Find where the given text appears and provide that cell's center as (x, y) coordinate. 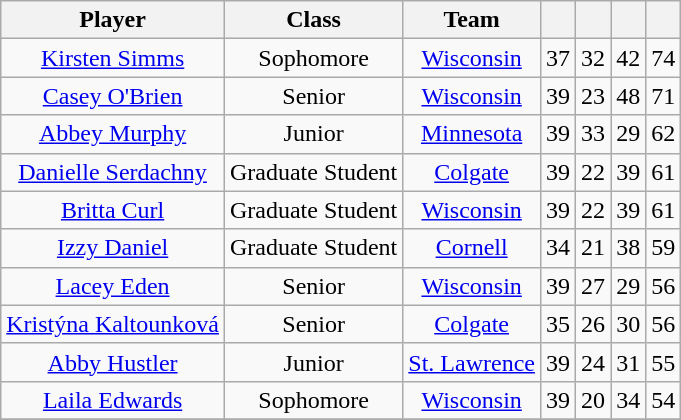
24 (594, 362)
30 (628, 324)
55 (664, 362)
Class (313, 20)
Kristýna Kaltounková (113, 324)
Kirsten Simms (113, 58)
Britta Curl (113, 210)
Minnesota (472, 134)
31 (628, 362)
Cornell (472, 248)
20 (594, 400)
54 (664, 400)
Player (113, 20)
74 (664, 58)
35 (558, 324)
38 (628, 248)
27 (594, 286)
Danielle Serdachny (113, 172)
Izzy Daniel (113, 248)
St. Lawrence (472, 362)
23 (594, 96)
32 (594, 58)
62 (664, 134)
Laila Edwards (113, 400)
Abby Hustler (113, 362)
42 (628, 58)
37 (558, 58)
71 (664, 96)
59 (664, 248)
33 (594, 134)
Lacey Eden (113, 286)
Casey O'Brien (113, 96)
Team (472, 20)
Abbey Murphy (113, 134)
48 (628, 96)
21 (594, 248)
26 (594, 324)
